Pinpoint the cell where the given text exists, returning its [X, Y] midpoint coordinate. 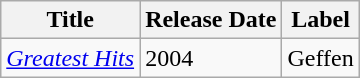
Title [70, 20]
2004 [211, 58]
Release Date [211, 20]
Geffen [320, 58]
Greatest Hits [70, 58]
Label [320, 20]
